Determine the (X, Y) coordinate at the center of the cell enclosing the given text.  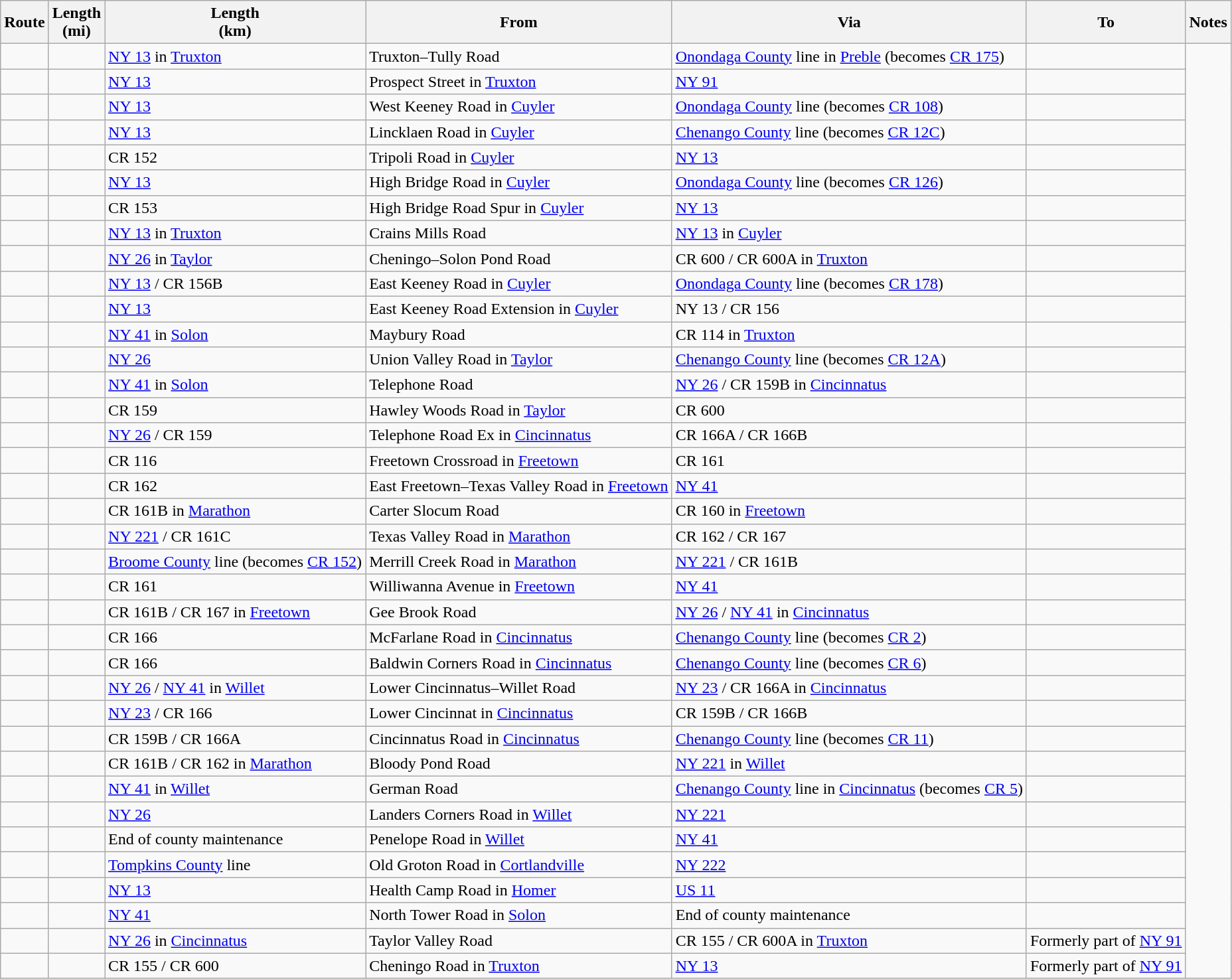
To (1106, 23)
German Road (519, 789)
East Keeney Road Extension in Cuyler (519, 309)
East Freetown–Texas Valley Road in Freetown (519, 486)
CR 159B / CR 166A (235, 739)
Bloody Pond Road (519, 764)
Onondaga County line (becomes CR 178) (849, 283)
North Tower Road in Solon (519, 915)
Crains Mills Road (519, 233)
CR 153 (235, 208)
CR 161B / CR 162 in Marathon (235, 764)
Telephone Road Ex in Cincinnatus (519, 435)
NY 26 / NY 41 in Willet (235, 688)
CR 160 in Freetown (849, 511)
NY 26 in Cincinnatus (235, 941)
High Bridge Road Spur in Cuyler (519, 208)
CR 155 / CR 600A in Truxton (849, 941)
Length(mi) (76, 23)
Hawley Woods Road in Taylor (519, 410)
Route (25, 23)
Merrill Creek Road in Marathon (519, 562)
NY 13 / CR 156B (235, 283)
CR 155 / CR 600 (235, 966)
Telephone Road (519, 385)
CR 114 in Truxton (849, 334)
NY 221 / CR 161C (235, 536)
Lincklaen Road in Cuyler (519, 132)
NY 13 / CR 156 (849, 309)
Union Valley Road in Taylor (519, 360)
Texas Valley Road in Marathon (519, 536)
NY 26 in Taylor (235, 258)
Cheningo Road in Truxton (519, 966)
Truxton–Tully Road (519, 56)
NY 23 / CR 166A in Cincinnatus (849, 688)
NY 23 / CR 166 (235, 713)
NY 26 / CR 159 (235, 435)
Penelope Road in Willet (519, 840)
Tompkins County line (235, 865)
CR 162 (235, 486)
Health Camp Road in Homer (519, 890)
NY 221 / CR 161B (849, 562)
West Keeney Road in Cuyler (519, 107)
CR 600 / CR 600A in Truxton (849, 258)
From (519, 23)
NY 26 / NY 41 in Cincinnatus (849, 612)
Lower Cincinnatus–Willet Road (519, 688)
Taylor Valley Road (519, 941)
CR 166A / CR 166B (849, 435)
Length(km) (235, 23)
Via (849, 23)
CR 116 (235, 461)
Chenango County line in Cincinnatus (becomes CR 5) (849, 789)
Old Groton Road in Cortlandville (519, 865)
CR 159B / CR 166B (849, 713)
Landers Corners Road in Willet (519, 814)
NY 221 in Willet (849, 764)
NY 13 in Cuyler (849, 233)
CR 600 (849, 410)
Freetown Crossroad in Freetown (519, 461)
Lower Cincinnat in Cincinnatus (519, 713)
CR 159 (235, 410)
Chenango County line (becomes CR 6) (849, 662)
US 11 (849, 890)
NY 26 / CR 159B in Cincinnatus (849, 385)
Prospect Street in Truxton (519, 82)
Onondaga County line (becomes CR 126) (849, 183)
Onondaga County line (becomes CR 108) (849, 107)
CR 162 / CR 167 (849, 536)
Baldwin Corners Road in Cincinnatus (519, 662)
Chenango County line (becomes CR 12C) (849, 132)
High Bridge Road in Cuyler (519, 183)
Broome County line (becomes CR 152) (235, 562)
Maybury Road (519, 334)
Tripoli Road in Cuyler (519, 157)
McFarlane Road in Cincinnatus (519, 637)
CR 152 (235, 157)
Chenango County line (becomes CR 12A) (849, 360)
NY 222 (849, 865)
Williwanna Avenue in Freetown (519, 587)
NY 91 (849, 82)
Cheningo–Solon Pond Road (519, 258)
CR 161B / CR 167 in Freetown (235, 612)
East Keeney Road in Cuyler (519, 283)
NY 41 in Willet (235, 789)
Notes (1208, 23)
Gee Brook Road (519, 612)
Cincinnatus Road in Cincinnatus (519, 739)
CR 161B in Marathon (235, 511)
Chenango County line (becomes CR 11) (849, 739)
Onondaga County line in Preble (becomes CR 175) (849, 56)
Chenango County line (becomes CR 2) (849, 637)
NY 221 (849, 814)
Carter Slocum Road (519, 511)
